Scan for the cell matching the given text and deliver its (X, Y) coordinate at center. 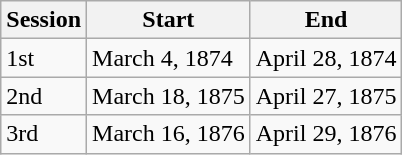
End (326, 20)
April 29, 1876 (326, 134)
2nd (44, 96)
March 4, 1874 (169, 58)
Session (44, 20)
1st (44, 58)
Start (169, 20)
3rd (44, 134)
April 28, 1874 (326, 58)
March 16, 1876 (169, 134)
April 27, 1875 (326, 96)
March 18, 1875 (169, 96)
